Pinpoint the cell where the given text exists, returning its (x, y) midpoint coordinate. 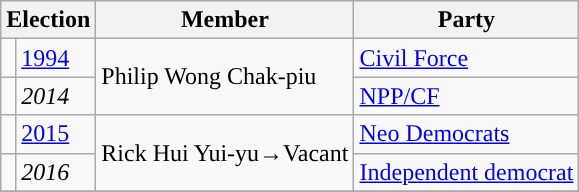
Rick Hui Yui-yu→Vacant (225, 153)
Philip Wong Chak-piu (225, 77)
Civil Force (466, 58)
2014 (56, 96)
Election (48, 20)
2015 (56, 134)
Independent democrat (466, 172)
Party (466, 20)
Neo Democrats (466, 134)
Member (225, 20)
NPP/CF (466, 96)
2016 (56, 172)
1994 (56, 58)
